Provide the [X, Y] coordinate of the cell's center where the given text is located.  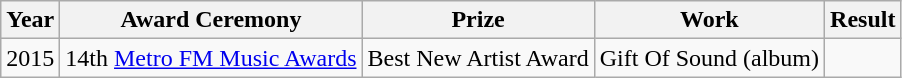
2015 [30, 58]
Best New Artist Award [478, 58]
Gift Of Sound (album) [709, 58]
14th Metro FM Music Awards [211, 58]
Year [30, 20]
Work [709, 20]
Award Ceremony [211, 20]
Result [863, 20]
Prize [478, 20]
